Provide the (x, y) coordinate of the cell's center where the given text is located.  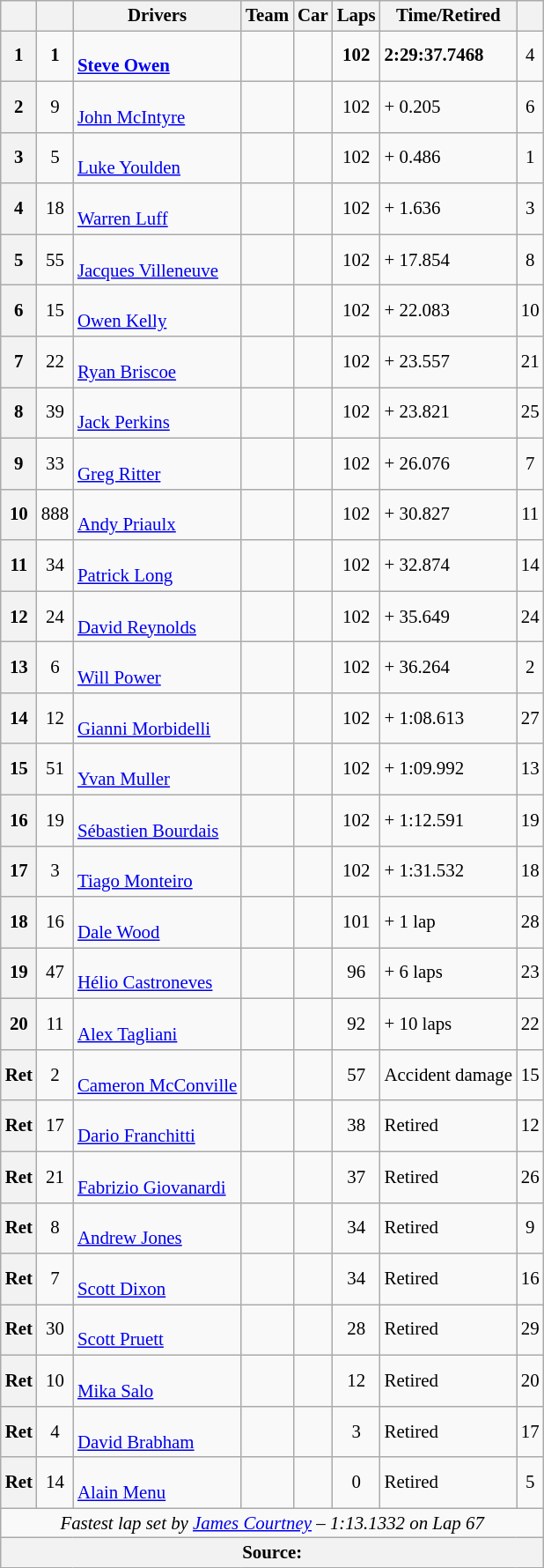
Gianni Morbidelli (157, 718)
+ 26.076 (449, 463)
+ 6 laps (449, 973)
+ 1:31.532 (449, 871)
Fastest lap set by James Courtney – 1:13.1332 on Lap 67 (273, 1523)
+ 30.827 (449, 514)
Team (268, 16)
Will Power (157, 668)
+ 1.636 (449, 209)
Jack Perkins (157, 412)
Source: (273, 1553)
Accident damage (449, 1075)
Greg Ritter (157, 463)
Dale Wood (157, 922)
29 (530, 1330)
101 (357, 922)
Yvan Muller (157, 769)
Luke Youlden (157, 158)
Patrick Long (157, 566)
38 (357, 1126)
+ 23.821 (449, 412)
+ 35.649 (449, 617)
Sébastien Bourdais (157, 820)
27 (530, 718)
33 (55, 463)
30 (55, 1330)
Mika Salo (157, 1380)
Car (313, 16)
Scott Dixon (157, 1279)
37 (357, 1177)
39 (55, 412)
+ 1 lap (449, 922)
Time/Retired (449, 16)
2:29:37.7468 (449, 55)
Ryan Briscoe (157, 362)
Andy Priaulx (157, 514)
+ 1:12.591 (449, 820)
Fabrizio Giovanardi (157, 1177)
Alex Tagliani (157, 1024)
+ 22.083 (449, 311)
+ 17.854 (449, 260)
51 (55, 769)
+ 1:09.992 (449, 769)
+ 36.264 (449, 668)
0 (357, 1483)
96 (357, 973)
+ 10 laps (449, 1024)
Laps (357, 16)
Owen Kelly (157, 311)
+ 0.205 (449, 107)
David Reynolds (157, 617)
Alain Menu (157, 1483)
Drivers (157, 16)
47 (55, 973)
Jacques Villeneuve (157, 260)
+ 23.557 (449, 362)
+ 1:08.613 (449, 718)
Andrew Jones (157, 1228)
Cameron McConville (157, 1075)
23 (530, 973)
92 (357, 1024)
+ 32.874 (449, 566)
57 (357, 1075)
John McIntyre (157, 107)
Hélio Castroneves (157, 973)
Warren Luff (157, 209)
Scott Pruett (157, 1330)
888 (55, 514)
25 (530, 412)
Steve Owen (157, 55)
Dario Franchitti (157, 1126)
+ 0.486 (449, 158)
Tiago Monteiro (157, 871)
26 (530, 1177)
David Brabham (157, 1431)
55 (55, 260)
